Locate the cell with the specified text and output its [X, Y] center coordinate. 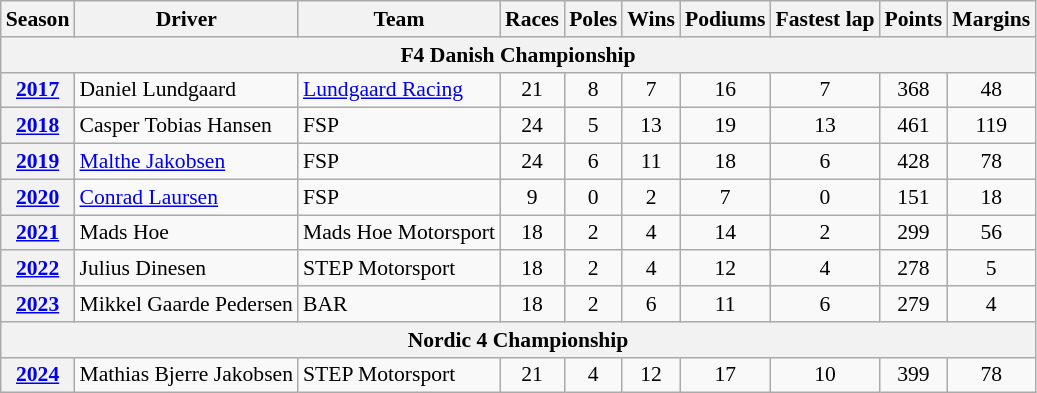
Season [38, 19]
Mads Hoe [186, 233]
Conrad Laursen [186, 197]
Lundgaard Racing [399, 90]
2022 [38, 269]
2024 [38, 375]
2020 [38, 197]
19 [726, 126]
Margins [991, 19]
368 [913, 90]
2019 [38, 162]
F4 Danish Championship [518, 55]
Team [399, 19]
Casper Tobias Hansen [186, 126]
Poles [593, 19]
Malthe Jakobsen [186, 162]
151 [913, 197]
428 [913, 162]
17 [726, 375]
Driver [186, 19]
9 [532, 197]
2018 [38, 126]
Wins [651, 19]
Podiums [726, 19]
2021 [38, 233]
Races [532, 19]
Daniel Lundgaard [186, 90]
Mathias Bjerre Jakobsen [186, 375]
Points [913, 19]
Mads Hoe Motorsport [399, 233]
279 [913, 304]
399 [913, 375]
299 [913, 233]
BAR [399, 304]
14 [726, 233]
Nordic 4 Championship [518, 340]
2023 [38, 304]
278 [913, 269]
56 [991, 233]
48 [991, 90]
461 [913, 126]
16 [726, 90]
Mikkel Gaarde Pedersen [186, 304]
Fastest lap [824, 19]
119 [991, 126]
10 [824, 375]
2017 [38, 90]
Julius Dinesen [186, 269]
8 [593, 90]
